Extract the [X, Y] coordinate from the center of the cell holding the provided text.  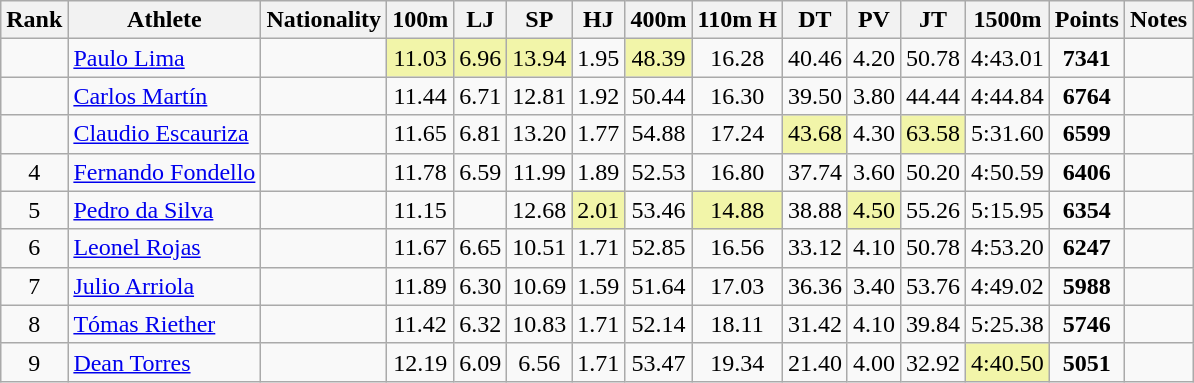
50.20 [932, 172]
39.84 [932, 324]
6.96 [480, 58]
11.03 [420, 58]
11.89 [420, 286]
400m [658, 20]
11.44 [420, 96]
13.20 [540, 134]
4.00 [874, 362]
11.78 [420, 172]
10.69 [540, 286]
4:53.20 [1008, 248]
5746 [1086, 324]
6.71 [480, 96]
52.53 [658, 172]
51.64 [658, 286]
LJ [480, 20]
6.59 [480, 172]
11.65 [420, 134]
53.46 [658, 210]
11.67 [420, 248]
6 [34, 248]
43.68 [814, 134]
Paulo Lima [164, 58]
52.14 [658, 324]
DT [814, 20]
12.81 [540, 96]
6764 [1086, 96]
5:31.60 [1008, 134]
37.74 [814, 172]
4:44.84 [1008, 96]
7 [34, 286]
100m [420, 20]
4:40.50 [1008, 362]
Julio Arriola [164, 286]
52.85 [658, 248]
53.47 [658, 362]
1.89 [598, 172]
6247 [1086, 248]
6.30 [480, 286]
54.88 [658, 134]
JT [932, 20]
1500m [1008, 20]
SP [540, 20]
4.30 [874, 134]
Claudio Escauriza [164, 134]
38.88 [814, 210]
3.60 [874, 172]
6.81 [480, 134]
Rank [34, 20]
2.01 [598, 210]
11.99 [540, 172]
8 [34, 324]
Tómas Riether [164, 324]
Pedro da Silva [164, 210]
48.39 [658, 58]
5051 [1086, 362]
16.28 [737, 58]
19.34 [737, 362]
9 [34, 362]
12.19 [420, 362]
12.68 [540, 210]
44.44 [932, 96]
HJ [598, 20]
6406 [1086, 172]
1.77 [598, 134]
1.59 [598, 286]
10.51 [540, 248]
6599 [1086, 134]
32.92 [932, 362]
55.26 [932, 210]
14.88 [737, 210]
21.40 [814, 362]
63.58 [932, 134]
39.50 [814, 96]
7341 [1086, 58]
53.76 [932, 286]
Athlete [164, 20]
Nationality [324, 20]
Notes [1158, 20]
6.65 [480, 248]
11.15 [420, 210]
40.46 [814, 58]
4:43.01 [1008, 58]
6.09 [480, 362]
Leonel Rojas [164, 248]
16.56 [737, 248]
6.56 [540, 362]
Dean Torres [164, 362]
5:25.38 [1008, 324]
5988 [1086, 286]
110m H [737, 20]
18.11 [737, 324]
4.20 [874, 58]
Points [1086, 20]
3.80 [874, 96]
50.44 [658, 96]
4:49.02 [1008, 286]
6354 [1086, 210]
10.83 [540, 324]
31.42 [814, 324]
Carlos Martín [164, 96]
11.42 [420, 324]
16.80 [737, 172]
1.92 [598, 96]
33.12 [814, 248]
4.50 [874, 210]
5 [34, 210]
16.30 [737, 96]
3.40 [874, 286]
4:50.59 [1008, 172]
4 [34, 172]
5:15.95 [1008, 210]
17.03 [737, 286]
1.95 [598, 58]
36.36 [814, 286]
Fernando Fondello [164, 172]
PV [874, 20]
13.94 [540, 58]
17.24 [737, 134]
6.32 [480, 324]
